For the text-containing cell, return its midpoint in (x, y) coordinate format. 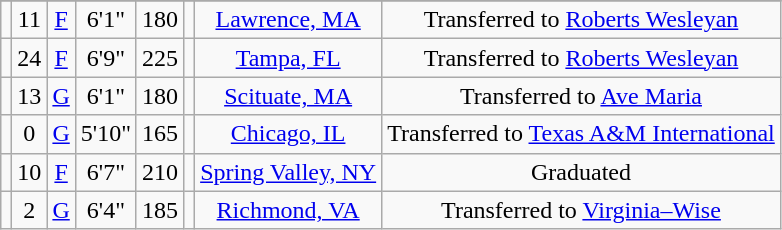
Transferred to Ave Maria (582, 96)
Graduated (582, 172)
5'10" (106, 134)
24 (30, 58)
Transferred to Virginia–Wise (582, 210)
185 (160, 210)
Lawrence, MA (288, 20)
Transferred to Texas A&M International (582, 134)
6'9" (106, 58)
0 (30, 134)
6'4" (106, 210)
Richmond, VA (288, 210)
2 (30, 210)
225 (160, 58)
165 (160, 134)
13 (30, 96)
10 (30, 172)
Chicago, IL (288, 134)
6'7" (106, 172)
11 (30, 20)
Tampa, FL (288, 58)
Scituate, MA (288, 96)
210 (160, 172)
Spring Valley, NY (288, 172)
